Determine the (X, Y) coordinate at the center of the cell enclosing the given text.  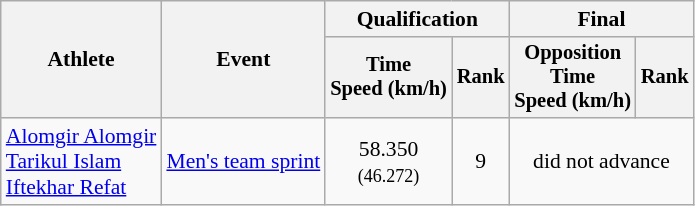
9 (481, 162)
Athlete (82, 60)
did not advance (601, 162)
OppositionTimeSpeed (km/h) (572, 78)
Final (601, 19)
Qualification (417, 19)
Event (243, 60)
TimeSpeed (km/h) (388, 78)
Alomgir AlomgirTarikul IslamIftekhar Refat (82, 162)
Men's team sprint (243, 162)
58.350(46.272) (388, 162)
